Identify which cell holds the provided text, then report its (X, Y) central coordinate. 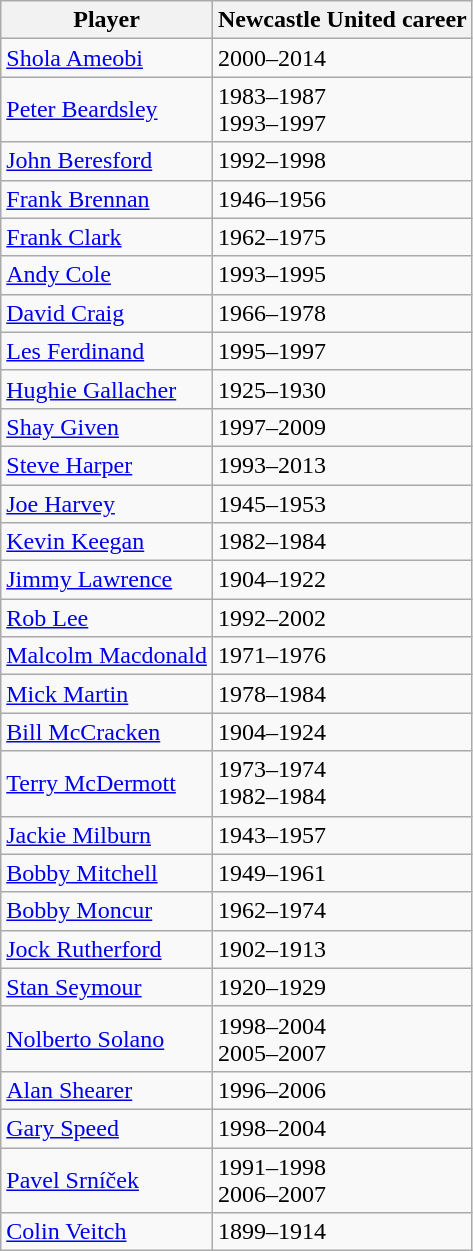
1973–19741982–1984 (342, 784)
1925–1930 (342, 389)
David Craig (107, 313)
Bobby Moncur (107, 911)
Bobby Mitchell (107, 873)
Les Ferdinand (107, 351)
1978–1984 (342, 694)
Player (107, 20)
Andy Cole (107, 275)
Alan Shearer (107, 1090)
1996–2006 (342, 1090)
Jackie Milburn (107, 835)
1992–2002 (342, 618)
1902–1913 (342, 949)
1966–1978 (342, 313)
1946–1956 (342, 199)
Pavel Srníček (107, 1180)
Mick Martin (107, 694)
Jock Rutherford (107, 949)
2000–2014 (342, 58)
Steve Harper (107, 465)
Frank Brennan (107, 199)
1899–1914 (342, 1232)
1993–2013 (342, 465)
1962–1975 (342, 237)
1971–1976 (342, 656)
Gary Speed (107, 1128)
Colin Veitch (107, 1232)
1982–1984 (342, 542)
Malcolm Macdonald (107, 656)
1998–2004 (342, 1128)
1992–1998 (342, 161)
1943–1957 (342, 835)
Nolberto Solano (107, 1038)
1949–1961 (342, 873)
1945–1953 (342, 503)
Frank Clark (107, 237)
1993–1995 (342, 275)
1998–20042005–2007 (342, 1038)
1983–19871993–1997 (342, 110)
John Beresford (107, 161)
1904–1922 (342, 580)
Jimmy Lawrence (107, 580)
1904–1924 (342, 732)
Shola Ameobi (107, 58)
1920–1929 (342, 987)
1997–2009 (342, 427)
Joe Harvey (107, 503)
Peter Beardsley (107, 110)
Terry McDermott (107, 784)
Hughie Gallacher (107, 389)
Stan Seymour (107, 987)
1995–1997 (342, 351)
Newcastle United career (342, 20)
1962–1974 (342, 911)
Kevin Keegan (107, 542)
1991–19982006–2007 (342, 1180)
Rob Lee (107, 618)
Shay Given (107, 427)
Bill McCracken (107, 732)
